For the text-containing cell, return its midpoint in [x, y] coordinate format. 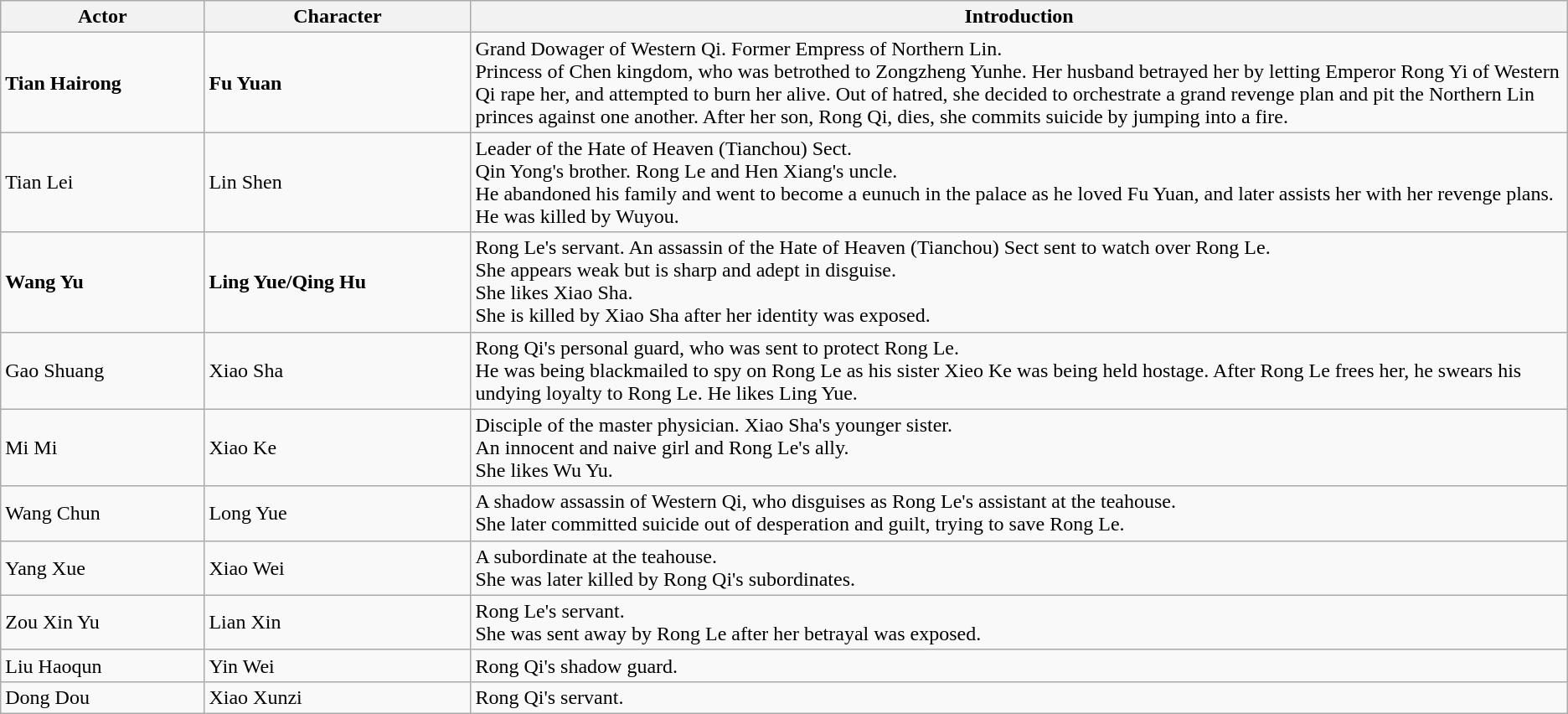
Rong Qi's shadow guard. [1019, 665]
Rong Qi's servant. [1019, 697]
Yin Wei [338, 665]
Liu Haoqun [102, 665]
Tian Lei [102, 183]
Zou Xin Yu [102, 622]
Xiao Wei [338, 568]
Xiao Ke [338, 448]
Character [338, 17]
Lin Shen [338, 183]
Mi Mi [102, 448]
Tian Hairong [102, 82]
Long Yue [338, 513]
Fu Yuan [338, 82]
Actor [102, 17]
Rong Le's servant.She was sent away by Rong Le after her betrayal was exposed. [1019, 622]
Dong Dou [102, 697]
Xiao Xunzi [338, 697]
Yang Xue [102, 568]
Wang Yu [102, 282]
A subordinate at the teahouse. She was later killed by Rong Qi's subordinates. [1019, 568]
Ling Yue/Qing Hu [338, 282]
Gao Shuang [102, 370]
Disciple of the master physician. Xiao Sha's younger sister.An innocent and naive girl and Rong Le's ally. She likes Wu Yu. [1019, 448]
Introduction [1019, 17]
Lian Xin [338, 622]
Wang Chun [102, 513]
Xiao Sha [338, 370]
